Locate the cell with the specified text and output its (x, y) center coordinate. 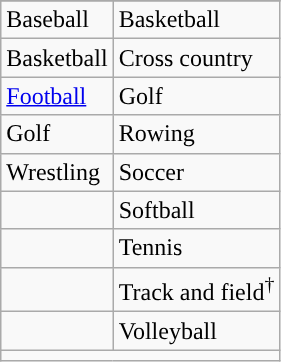
Football (57, 96)
Soccer (196, 172)
Rowing (196, 134)
Tennis (196, 248)
Volleyball (196, 331)
Track and field† (196, 290)
Cross country (196, 58)
Baseball (57, 20)
Wrestling (57, 172)
Softball (196, 210)
